For the text-containing cell, return its midpoint in [X, Y] coordinate format. 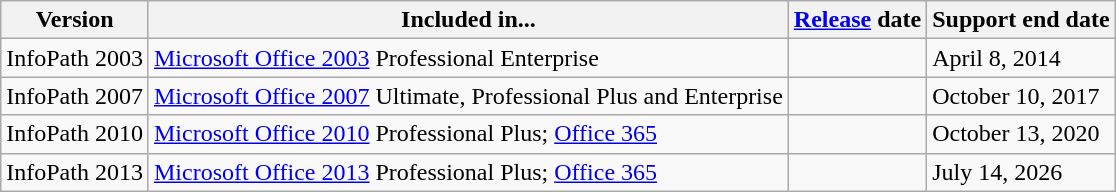
InfoPath 2003 [75, 58]
Microsoft Office 2013 Professional Plus; Office 365 [468, 172]
InfoPath 2013 [75, 172]
Release date [857, 20]
October 10, 2017 [1021, 96]
July 14, 2026 [1021, 172]
Support end date [1021, 20]
Version [75, 20]
October 13, 2020 [1021, 134]
Microsoft Office 2007 Ultimate, Professional Plus and Enterprise [468, 96]
Microsoft Office 2010 Professional Plus; Office 365 [468, 134]
April 8, 2014 [1021, 58]
InfoPath 2007 [75, 96]
InfoPath 2010 [75, 134]
Included in... [468, 20]
Microsoft Office 2003 Professional Enterprise [468, 58]
